Detect which cell encompasses the target text, then output its [X, Y] center coordinate. 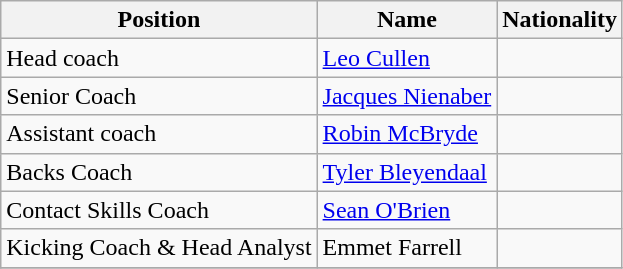
Contact Skills Coach [159, 210]
Leo Cullen [407, 58]
Nationality [560, 20]
Position [159, 20]
Emmet Farrell [407, 248]
Backs Coach [159, 172]
Sean O'Brien [407, 210]
Name [407, 20]
Robin McBryde [407, 134]
Kicking Coach & Head Analyst [159, 248]
Senior Coach [159, 96]
Head coach [159, 58]
Jacques Nienaber [407, 96]
Tyler Bleyendaal [407, 172]
Assistant coach [159, 134]
